Return (X, Y) of the center of cell containing provided text 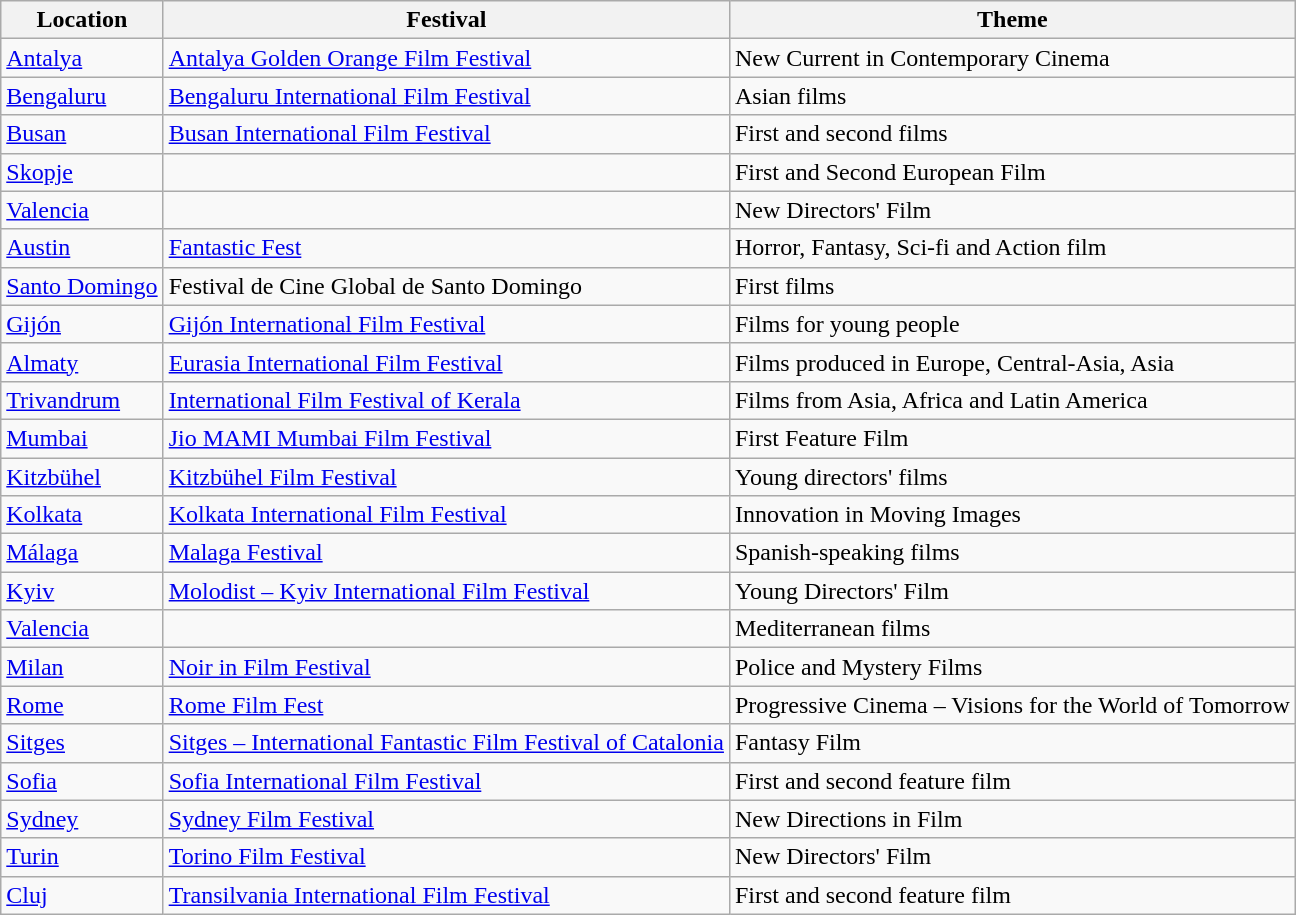
Young Directors' Film (1012, 591)
Sofia International Film Festival (446, 781)
First Feature Film (1012, 438)
Skopje (82, 172)
New Current in Contemporary Cinema (1012, 58)
Bengaluru International Film Festival (446, 96)
Young directors' films (1012, 477)
Rome Film Fest (446, 705)
Innovation in Moving Images (1012, 515)
Sitges – International Fantastic Film Festival of Catalonia (446, 743)
International Film Festival of Kerala (446, 400)
Progressive Cinema – Visions for the World of Tomorrow (1012, 705)
Sydney Film Festival (446, 819)
Jio MAMI Mumbai Film Festival (446, 438)
Kyiv (82, 591)
Transilvania International Film Festival (446, 895)
Sofia (82, 781)
Cluj (82, 895)
Austin (82, 248)
First and second films (1012, 134)
Antalya Golden Orange Film Festival (446, 58)
Torino Film Festival (446, 857)
Kitzbühel Film Festival (446, 477)
Santo Domingo (82, 286)
Rome (82, 705)
Gijón International Film Festival (446, 324)
Spanish-speaking films (1012, 553)
Fantasy Film (1012, 743)
Fantastic Fest (446, 248)
Films from Asia, Africa and Latin America (1012, 400)
Films produced in Europe, Central-Asia, Asia (1012, 362)
Gijón (82, 324)
Kolkata International Film Festival (446, 515)
Location (82, 20)
New Directions in Film (1012, 819)
First and Second European Film (1012, 172)
Horror, Fantasy, Sci-fi and Action film (1012, 248)
Theme (1012, 20)
Bengaluru (82, 96)
Busan (82, 134)
Kitzbühel (82, 477)
Antalya (82, 58)
First films (1012, 286)
Asian films (1012, 96)
Molodist – Kyiv International Film Festival (446, 591)
Malaga Festival (446, 553)
Mumbai (82, 438)
Málaga (82, 553)
Kolkata (82, 515)
Mediterranean films (1012, 629)
Turin (82, 857)
Festival de Cine Global de Santo Domingo (446, 286)
Sitges (82, 743)
Almaty (82, 362)
Festival (446, 20)
Noir in Film Festival (446, 667)
Milan (82, 667)
Sydney (82, 819)
Trivandrum (82, 400)
Police and Mystery Films (1012, 667)
Busan International Film Festival (446, 134)
Films for young people (1012, 324)
Eurasia International Film Festival (446, 362)
